Determine the [X, Y] coordinate at the center of the cell enclosing the given text.  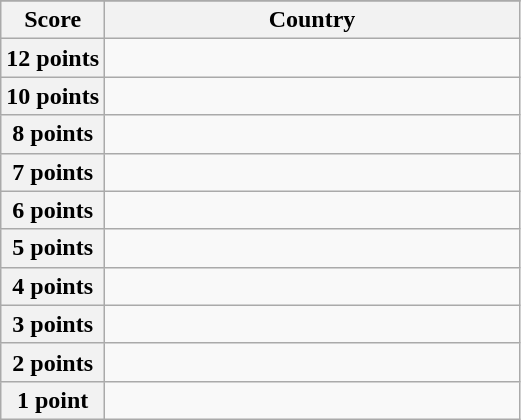
10 points [53, 96]
3 points [53, 324]
2 points [53, 362]
Score [53, 20]
5 points [53, 248]
7 points [53, 172]
8 points [53, 134]
12 points [53, 58]
4 points [53, 286]
6 points [53, 210]
Country [312, 20]
1 point [53, 400]
